For the text-containing cell, return its midpoint in (X, Y) coordinate format. 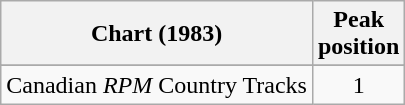
1 (358, 85)
Chart (1983) (157, 34)
Canadian RPM Country Tracks (157, 85)
Peakposition (358, 34)
